Scan for the cell matching the given text and deliver its (x, y) coordinate at center. 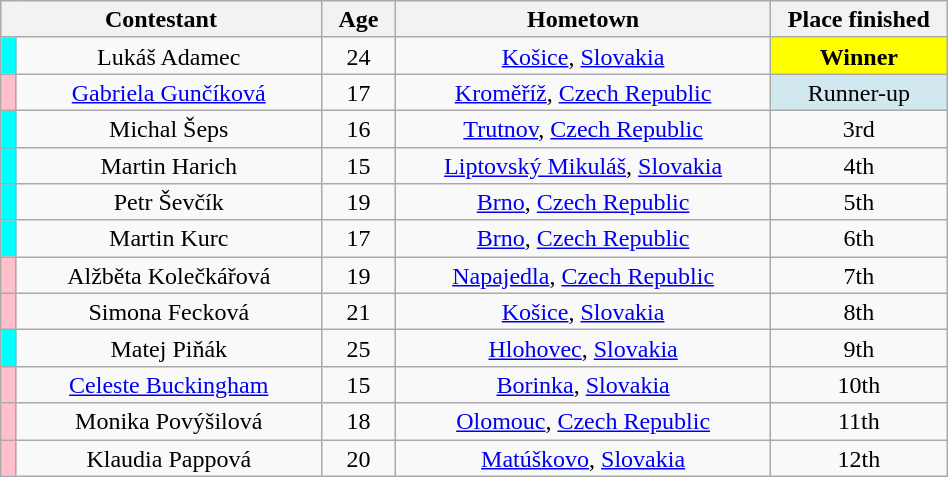
6th (858, 238)
20 (358, 458)
Lukáš Adamec (168, 56)
Matej Piňák (168, 348)
Trutnov, Czech Republic (584, 128)
5th (858, 202)
4th (858, 166)
Place finished (858, 20)
24 (358, 56)
Martin Kurc (168, 238)
Kroměříž, Czech Republic (584, 92)
Hlohovec, Slovakia (584, 348)
3rd (858, 128)
Martin Harich (168, 166)
Petr Ševčík (168, 202)
9th (858, 348)
12th (858, 458)
10th (858, 384)
Matúškovo, Slovakia (584, 458)
Age (358, 20)
Monika Povýšilová (168, 422)
Runner-up (858, 92)
Liptovský Mikuláš, Slovakia (584, 166)
16 (358, 128)
Klaudia Pappová (168, 458)
Alžběta Kolečkářová (168, 276)
Hometown (584, 20)
Simona Fecková (168, 312)
8th (858, 312)
21 (358, 312)
Borinka, Slovakia (584, 384)
Michal Šeps (168, 128)
Gabriela Gunčíková (168, 92)
7th (858, 276)
Winner (858, 56)
Napajedla, Czech Republic (584, 276)
25 (358, 348)
11th (858, 422)
Celeste Buckingham (168, 384)
Olomouc, Czech Republic (584, 422)
18 (358, 422)
Contestant (161, 20)
